Scan for the cell matching the given text and deliver its (x, y) coordinate at center. 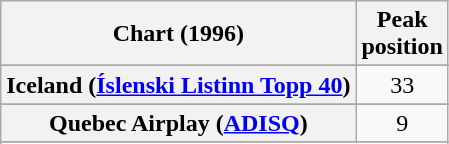
Chart (1996) (178, 34)
Iceland (Íslenski Listinn Topp 40) (178, 85)
33 (402, 85)
Quebec Airplay (ADISQ) (178, 123)
Peakposition (402, 34)
9 (402, 123)
